Capture the cell that displays the provided text and extract its [x, y] central coordinate. 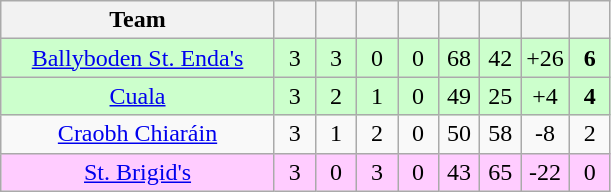
+26 [546, 58]
49 [460, 96]
50 [460, 134]
43 [460, 172]
-8 [546, 134]
42 [500, 58]
25 [500, 96]
68 [460, 58]
58 [500, 134]
Craobh Chiaráin [138, 134]
St. Brigid's [138, 172]
6 [590, 58]
Team [138, 20]
65 [500, 172]
-22 [546, 172]
+4 [546, 96]
Ballyboden St. Enda's [138, 58]
4 [590, 96]
Cuala [138, 96]
